Locate the cell with the specified text and output its (x, y) center coordinate. 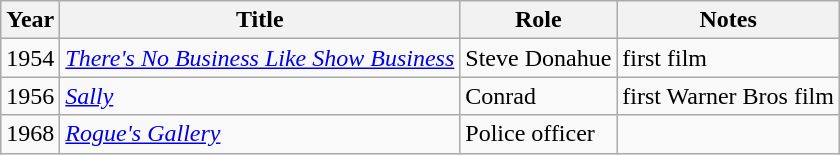
first Warner Bros film (728, 96)
Role (538, 20)
first film (728, 58)
1954 (30, 58)
Conrad (538, 96)
1968 (30, 134)
Notes (728, 20)
Police officer (538, 134)
Rogue's Gallery (260, 134)
Steve Donahue (538, 58)
Year (30, 20)
Title (260, 20)
1956 (30, 96)
There's No Business Like Show Business (260, 58)
Sally (260, 96)
